Locate the cell with the specified text and output its (x, y) center coordinate. 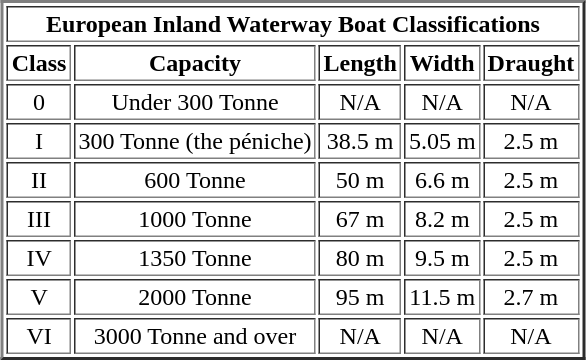
I (39, 141)
III (39, 219)
European Inland Waterway Boat Classifications (293, 24)
1350 Tonne (195, 258)
80 m (360, 258)
V (39, 297)
6.6 m (442, 180)
1000 Tonne (195, 219)
67 m (360, 219)
50 m (360, 180)
Capacity (195, 63)
8.2 m (442, 219)
95 m (360, 297)
38.5 m (360, 141)
5.05 m (442, 141)
3000 Tonne and over (195, 336)
2000 Tonne (195, 297)
2.7 m (531, 297)
Under 300 Tonne (195, 102)
9.5 m (442, 258)
Draught (531, 63)
300 Tonne (the péniche) (195, 141)
Class (39, 63)
II (39, 180)
600 Tonne (195, 180)
Width (442, 63)
0 (39, 102)
VI (39, 336)
11.5 m (442, 297)
Length (360, 63)
IV (39, 258)
